Locate the cell with the specified text and output its (x, y) center coordinate. 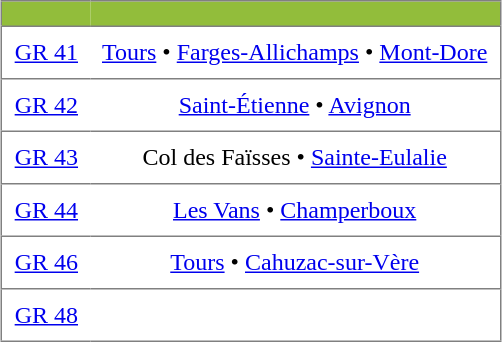
GR 41 (46, 52)
GR 42 (46, 105)
Col des Faïsses • Sainte-Eulalie (295, 157)
GR 43 (46, 157)
Tours • Cahuzac-sur-Vère (295, 262)
Tours • Farges-Allichamps • Mont-Dore (295, 52)
Les Vans • Champerboux (295, 210)
GR 46 (46, 262)
GR 44 (46, 210)
Saint-Étienne • Avignon (295, 105)
GR 48 (46, 315)
